Output the [x, y] coordinate of the center of the cell containing the given text.  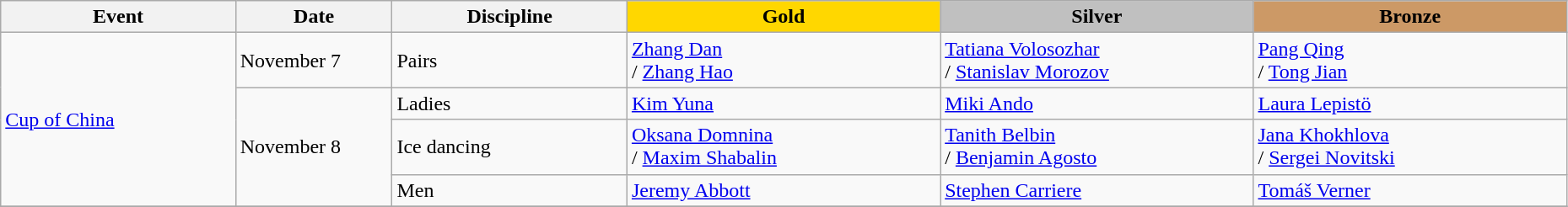
Silver [1097, 17]
Pairs [509, 61]
Bronze [1410, 17]
Jana Khokhlova / Sergei Novitski [1410, 146]
Laura Lepistö [1410, 103]
Event [118, 17]
Zhang Dan / Zhang Hao [783, 61]
Stephen Carriere [1097, 190]
Pang Qing / Tong Jian [1410, 61]
Ladies [509, 103]
Tanith Belbin / Benjamin Agosto [1097, 146]
Date [314, 17]
Miki Ando [1097, 103]
Tomáš Verner [1410, 190]
Oksana Domnina / Maxim Shabalin [783, 146]
Ice dancing [509, 146]
Men [509, 190]
November 7 [314, 61]
Tatiana Volosozhar / Stanislav Morozov [1097, 61]
Kim Yuna [783, 103]
Discipline [509, 17]
Jeremy Abbott [783, 190]
Cup of China [118, 119]
November 8 [314, 146]
Gold [783, 17]
